Capture the cell that displays the provided text and extract its (x, y) central coordinate. 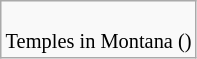
Temples in Montana () (99, 29)
